From the cell containing the given text, extract its center point as (X, Y) coordinate. 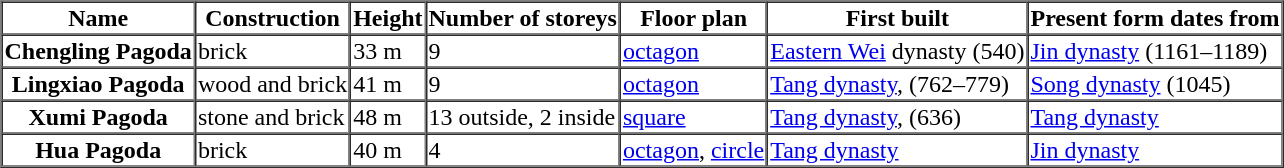
First built (897, 18)
Jin dynasty (1161–1189) (1154, 50)
wood and brick (272, 84)
Eastern Wei dynasty (540) (897, 50)
Name (98, 18)
Floor plan (694, 18)
Lingxiao Pagoda (98, 84)
square (694, 116)
Jin dynasty (1154, 150)
stone and brick (272, 116)
octagon, circle (694, 150)
41 m (388, 84)
13 outside, 2 inside (523, 116)
Height (388, 18)
Chengling Pagoda (98, 50)
Present form dates from (1154, 18)
4 (523, 150)
Xumi Pagoda (98, 116)
Song dynasty (1045) (1154, 84)
33 m (388, 50)
48 m (388, 116)
Tang dynasty, (636) (897, 116)
Number of storeys (523, 18)
Tang dynasty, (762–779) (897, 84)
40 m (388, 150)
Construction (272, 18)
Hua Pagoda (98, 150)
